Detect which cell encompasses the target text, then output its [X, Y] center coordinate. 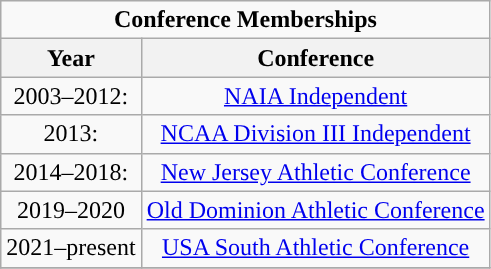
New Jersey Athletic Conference [316, 172]
Conference [316, 58]
USA South Athletic Conference [316, 248]
Old Dominion Athletic Conference [316, 210]
Year [71, 58]
2019–2020 [71, 210]
NAIA Independent [316, 96]
Conference Memberships [246, 20]
2021–present [71, 248]
2014–2018: [71, 172]
2013: [71, 134]
NCAA Division III Independent [316, 134]
2003–2012: [71, 96]
